Pinpoint the cell where the given text exists, returning its [x, y] midpoint coordinate. 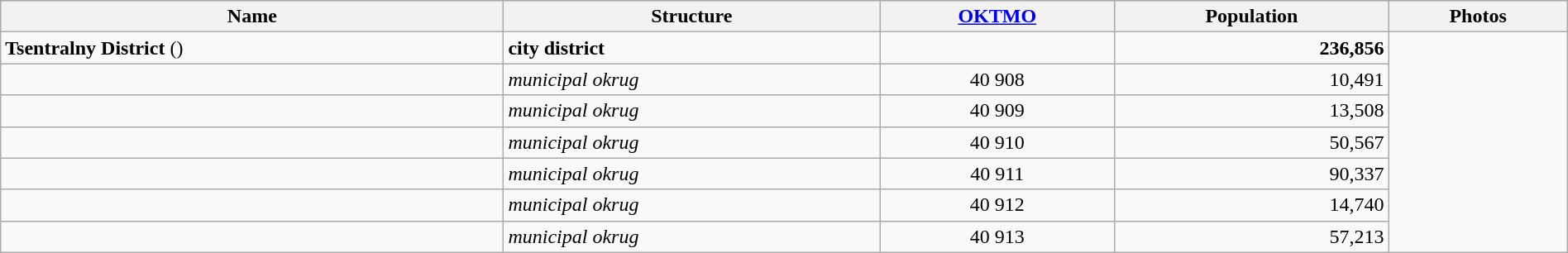
Photos [1478, 17]
city district [691, 48]
40 910 [997, 142]
236,856 [1252, 48]
Tsentralny District () [252, 48]
50,567 [1252, 142]
14,740 [1252, 205]
OKTMO [997, 17]
40 912 [997, 205]
Structure [691, 17]
40 908 [997, 79]
13,508 [1252, 111]
90,337 [1252, 174]
40 909 [997, 111]
40 913 [997, 236]
40 911 [997, 174]
57,213 [1252, 236]
10,491 [1252, 79]
Population [1252, 17]
Name [252, 17]
